Output the (X, Y) coordinate of the center of the cell containing the given text.  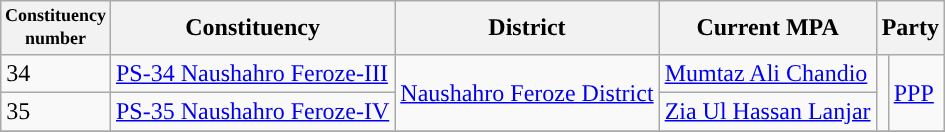
Naushahro Feroze District (527, 92)
Constituency (252, 28)
Mumtaz Ali Chandio (768, 73)
Party (910, 28)
Current MPA (768, 28)
PS-35 Naushahro Feroze-IV (252, 111)
PPP (916, 92)
Zia Ul Hassan Lanjar (768, 111)
District (527, 28)
PS-34 Naushahro Feroze-III (252, 73)
34 (56, 73)
35 (56, 111)
Constituency number (56, 28)
